Identify which cell holds the provided text, then report its (X, Y) central coordinate. 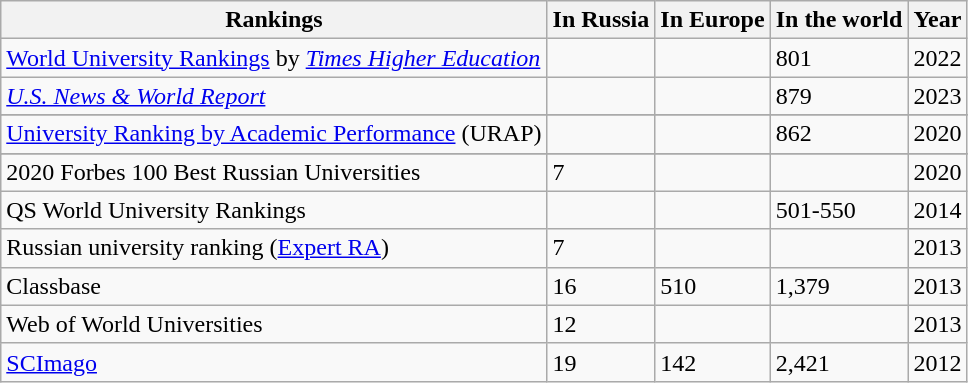
2020 Forbes 100 Best Russian Universities (274, 172)
510 (712, 286)
In the world (839, 20)
Russian university ranking (Expert RA) (274, 248)
SCImago (274, 362)
In Russia (601, 20)
Web of World Universities (274, 324)
World University Rankings by Times Higher Education (274, 58)
Rankings (274, 20)
2023 (938, 96)
801 (839, 58)
In Europe (712, 20)
University Ranking by Academic Performance (URAP) (274, 134)
862 (839, 134)
2014 (938, 210)
1,379 (839, 286)
501-550 (839, 210)
U.S. News & World Report (274, 96)
12 (601, 324)
2022 (938, 58)
Classbase (274, 286)
2012 (938, 362)
QS World University Rankings (274, 210)
142 (712, 362)
2,421 (839, 362)
Year (938, 20)
16 (601, 286)
879 (839, 96)
19 (601, 362)
